Identify which cell holds the provided text, then report its (x, y) central coordinate. 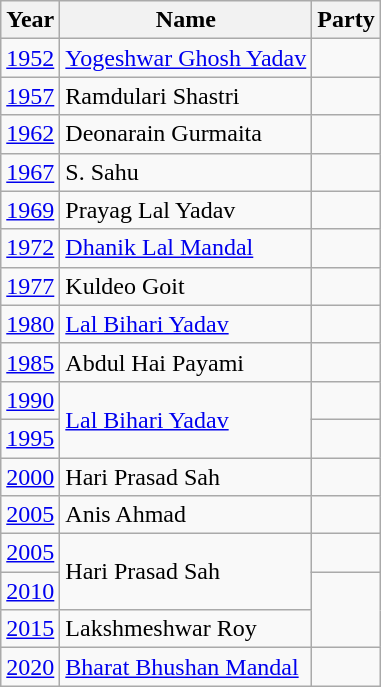
1980 (30, 324)
1952 (30, 58)
Anis Ahmad (186, 515)
Abdul Hai Payami (186, 362)
Party (346, 20)
Year (30, 20)
2000 (30, 477)
1962 (30, 134)
1985 (30, 362)
1967 (30, 172)
2020 (30, 667)
S. Sahu (186, 172)
Deonarain Gurmaita (186, 134)
2010 (30, 591)
1977 (30, 286)
1972 (30, 248)
Prayag Lal Yadav (186, 210)
Yogeshwar Ghosh Yadav (186, 58)
Ramdulari Shastri (186, 96)
Dhanik Lal Mandal (186, 248)
1969 (30, 210)
2015 (30, 629)
Lakshmeshwar Roy (186, 629)
1995 (30, 438)
Bharat Bhushan Mandal (186, 667)
1990 (30, 400)
Kuldeo Goit (186, 286)
1957 (30, 96)
Name (186, 20)
